Identify which cell holds the provided text, then report its (x, y) central coordinate. 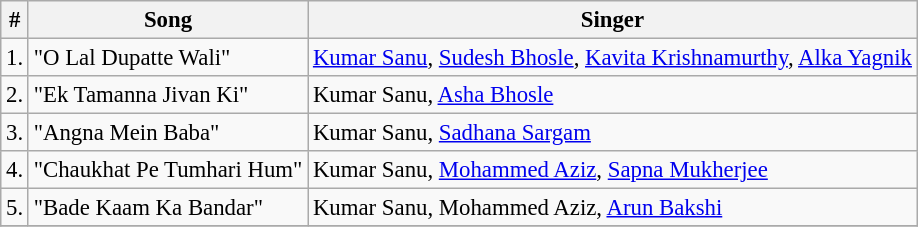
5. (15, 208)
Song (168, 20)
1. (15, 58)
Kumar Sanu, Asha Bhosle (613, 95)
"Ek Tamanna Jivan Ki" (168, 95)
"Angna Mein Baba" (168, 133)
2. (15, 95)
3. (15, 133)
4. (15, 170)
# (15, 20)
Singer (613, 20)
"O Lal Dupatte Wali" (168, 58)
Kumar Sanu, Mohammed Aziz, Sapna Mukherjee (613, 170)
Kumar Sanu, Sudesh Bhosle, Kavita Krishnamurthy, Alka Yagnik (613, 58)
Kumar Sanu, Sadhana Sargam (613, 133)
Kumar Sanu, Mohammed Aziz, Arun Bakshi (613, 208)
"Chaukhat Pe Tumhari Hum" (168, 170)
"Bade Kaam Ka Bandar" (168, 208)
